For the text-containing cell, return its midpoint in (X, Y) coordinate format. 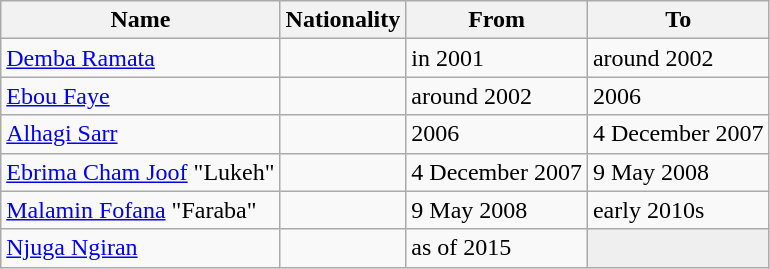
Malamin Fofana "Faraba" (140, 210)
Nationality (343, 20)
To (678, 20)
Ebou Faye (140, 96)
From (497, 20)
Ebrima Cham Joof "Lukeh" (140, 172)
as of 2015 (497, 248)
Name (140, 20)
early 2010s (678, 210)
in 2001 (497, 58)
Njuga Ngiran (140, 248)
Alhagi Sarr (140, 134)
Demba Ramata (140, 58)
